Detect which cell encompasses the target text, then output its [X, Y] center coordinate. 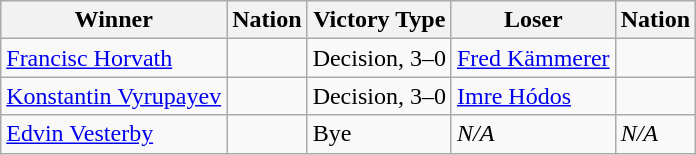
Winner [114, 20]
Bye [379, 134]
Loser [533, 20]
Victory Type [379, 20]
Imre Hódos [533, 96]
Konstantin Vyrupayev [114, 96]
Edvin Vesterby [114, 134]
Francisc Horvath [114, 58]
Fred Kämmerer [533, 58]
